Output the (X, Y) coordinate of the center of the cell containing the given text.  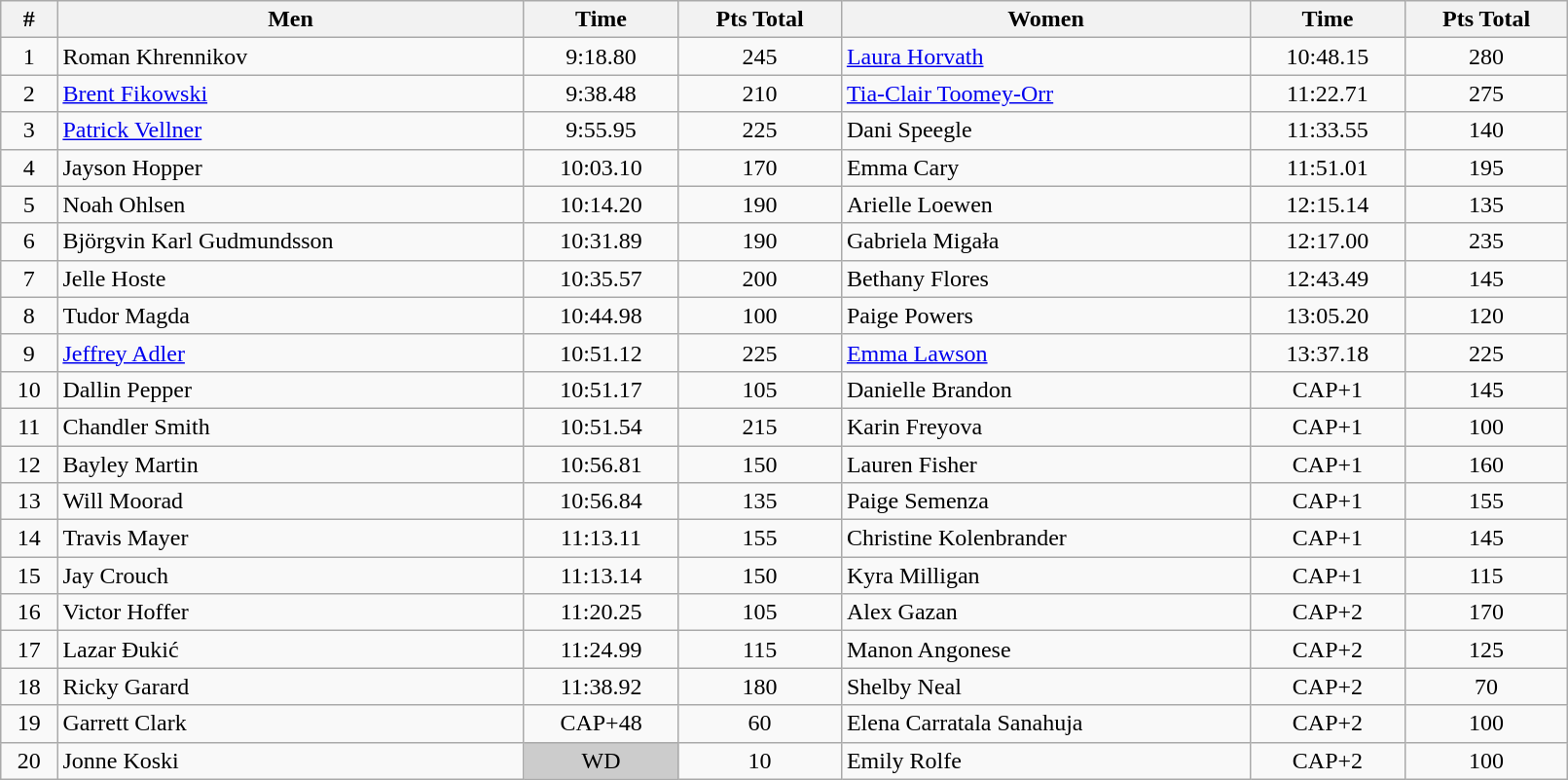
11:20.25 (602, 613)
245 (760, 56)
10:03.10 (602, 167)
Alex Gazan (1045, 613)
120 (1486, 316)
Jonne Koski (290, 761)
Danielle Brandon (1045, 390)
10:51.12 (602, 353)
210 (760, 93)
280 (1486, 56)
10:14.20 (602, 204)
Noah Ohlsen (290, 204)
Karin Freyova (1045, 427)
Elena Carratala Sanahuja (1045, 724)
13:05.20 (1328, 316)
Paige Semenza (1045, 501)
10:56.84 (602, 501)
Dani Speegle (1045, 130)
Jelle Hoste (290, 279)
200 (760, 279)
7 (29, 279)
8 (29, 316)
11:33.55 (1328, 130)
10:51.17 (602, 390)
70 (1486, 687)
# (29, 19)
Bayley Martin (290, 464)
11:13.11 (602, 539)
10:31.89 (602, 241)
Jay Crouch (290, 576)
17 (29, 650)
Men (290, 19)
Arielle Loewen (1045, 204)
2 (29, 93)
4 (29, 167)
Jeffrey Adler (290, 353)
10:48.15 (1328, 56)
Roman Khrennikov (290, 56)
Jayson Hopper (290, 167)
WD (602, 761)
235 (1486, 241)
10:51.54 (602, 427)
Christine Kolenbrander (1045, 539)
6 (29, 241)
Garrett Clark (290, 724)
Gabriela Migała (1045, 241)
9:55.95 (602, 130)
15 (29, 576)
Björgvin Karl Gudmundsson (290, 241)
180 (760, 687)
11 (29, 427)
9 (29, 353)
16 (29, 613)
12:15.14 (1328, 204)
9:38.48 (602, 93)
Shelby Neal (1045, 687)
1 (29, 56)
Will Moorad (290, 501)
Emily Rolfe (1045, 761)
19 (29, 724)
Emma Lawson (1045, 353)
275 (1486, 93)
13 (29, 501)
Women (1045, 19)
Chandler Smith (290, 427)
Lazar Đukić (290, 650)
10:56.81 (602, 464)
Tudor Magda (290, 316)
Patrick Vellner (290, 130)
11:24.99 (602, 650)
Travis Mayer (290, 539)
Paige Powers (1045, 316)
Laura Horvath (1045, 56)
14 (29, 539)
12:17.00 (1328, 241)
11:38.92 (602, 687)
Victor Hoffer (290, 613)
Tia-Clair Toomey-Orr (1045, 93)
160 (1486, 464)
125 (1486, 650)
11:51.01 (1328, 167)
140 (1486, 130)
9:18.80 (602, 56)
11:22.71 (1328, 93)
CAP+48 (602, 724)
3 (29, 130)
Dallin Pepper (290, 390)
10:44.98 (602, 316)
5 (29, 204)
18 (29, 687)
Ricky Garard (290, 687)
13:37.18 (1328, 353)
Bethany Flores (1045, 279)
195 (1486, 167)
12:43.49 (1328, 279)
Brent Fikowski (290, 93)
10:35.57 (602, 279)
60 (760, 724)
Emma Cary (1045, 167)
215 (760, 427)
11:13.14 (602, 576)
12 (29, 464)
Kyra Milligan (1045, 576)
Lauren Fisher (1045, 464)
Manon Angonese (1045, 650)
20 (29, 761)
